Identify which cell holds the provided text, then report its (X, Y) central coordinate. 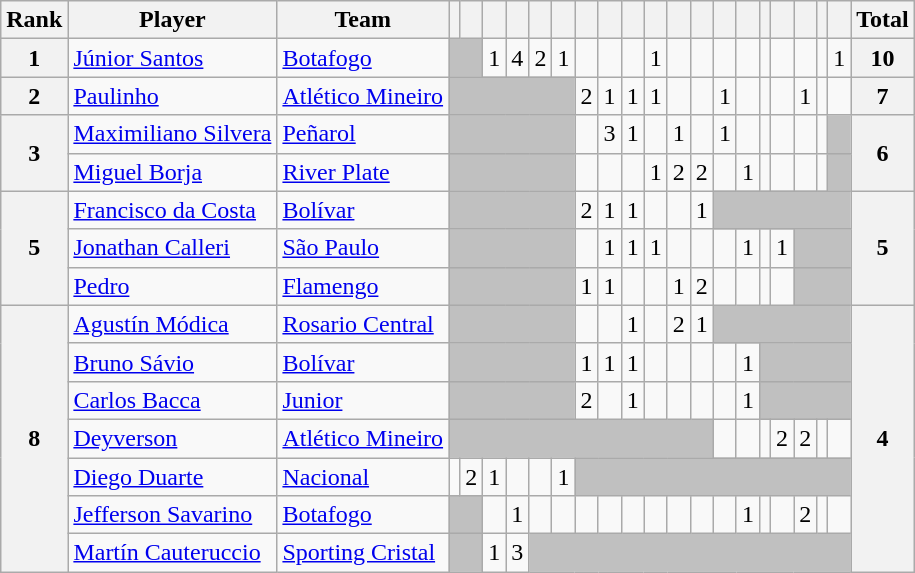
Paulinho (172, 96)
6 (883, 153)
Agustín Módica (172, 324)
Diego Duarte (172, 477)
São Paulo (363, 248)
Rank (34, 20)
Júnior Santos (172, 58)
8 (34, 438)
Jefferson Savarino (172, 515)
Martín Cauteruccio (172, 553)
Junior (363, 400)
10 (883, 58)
Nacional (363, 477)
Sporting Cristal (363, 553)
Carlos Bacca (172, 400)
Peñarol (363, 134)
Bruno Sávio (172, 362)
Flamengo (363, 286)
Pedro (172, 286)
Miguel Borja (172, 172)
Team (363, 20)
River Plate (363, 172)
Deyverson (172, 438)
Jonathan Calleri (172, 248)
Maximiliano Silvera (172, 134)
7 (883, 96)
Total (883, 20)
Player (172, 20)
Rosario Central (363, 324)
Francisco da Costa (172, 210)
